Pinpoint the cell where the given text exists, returning its [x, y] midpoint coordinate. 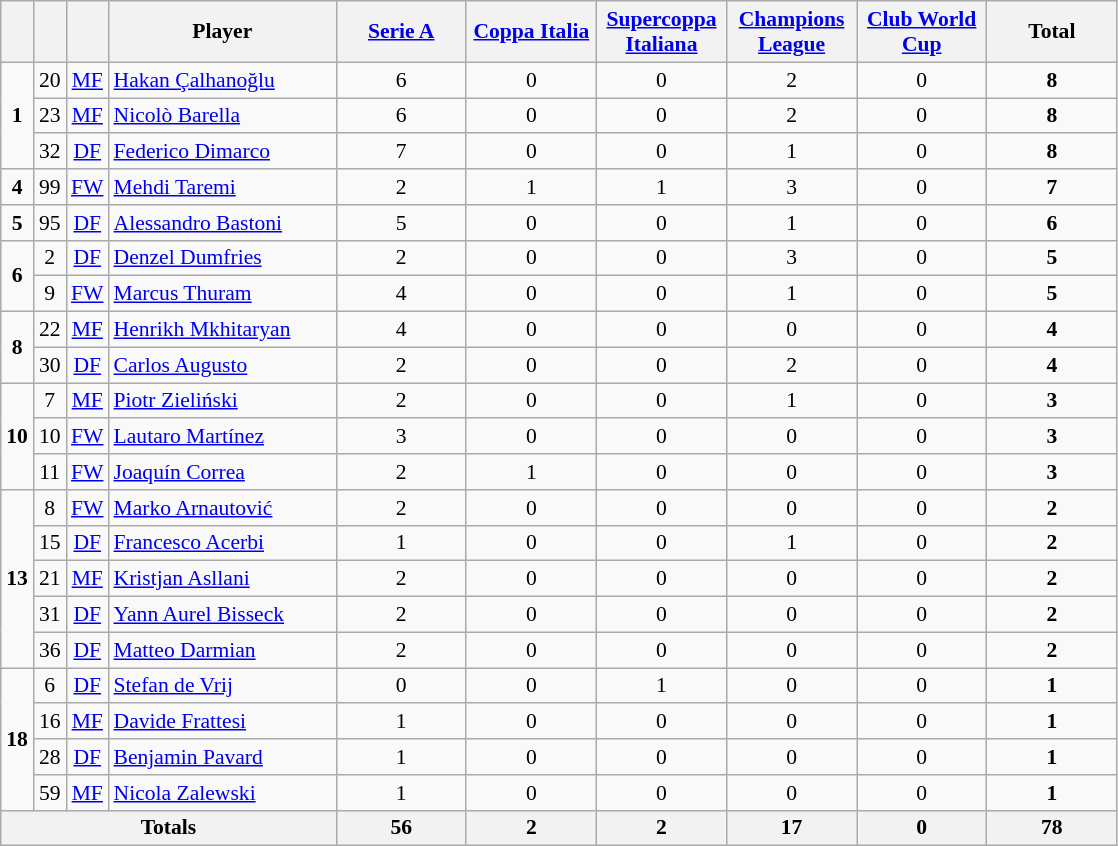
Davide Frattesi [223, 722]
Mehdi Taremi [223, 187]
Serie A [401, 32]
Benjamin Pavard [223, 757]
Yann Aurel Bisseck [223, 615]
Francesco Acerbi [223, 543]
Total [1052, 32]
Marko Arnautović [223, 508]
56 [401, 828]
32 [50, 152]
31 [50, 615]
Totals [168, 828]
Alessandro Bastoni [223, 223]
28 [50, 757]
13 [18, 579]
30 [50, 365]
Nicola Zalewski [223, 793]
11 [50, 472]
59 [50, 793]
Stefan de Vrij [223, 686]
Club World Cup [922, 32]
Federico Dimarco [223, 152]
Player [223, 32]
Piotr Zieliński [223, 401]
Joaquín Correa [223, 472]
Lautaro Martínez [223, 437]
16 [50, 722]
Hakan Çalhanoğlu [223, 80]
78 [1052, 828]
Coppa Italia [531, 32]
9 [50, 294]
Matteo Darmian [223, 650]
Champions League [792, 32]
99 [50, 187]
20 [50, 80]
36 [50, 650]
21 [50, 579]
Supercoppa Italiana [661, 32]
Carlos Augusto [223, 365]
22 [50, 330]
17 [792, 828]
Kristjan Asllani [223, 579]
Marcus Thuram [223, 294]
15 [50, 543]
Henrikh Mkhitaryan [223, 330]
95 [50, 223]
23 [50, 116]
18 [18, 739]
Denzel Dumfries [223, 258]
Nicolò Barella [223, 116]
